Extract the [X, Y] coordinate from the center of the cell holding the provided text.  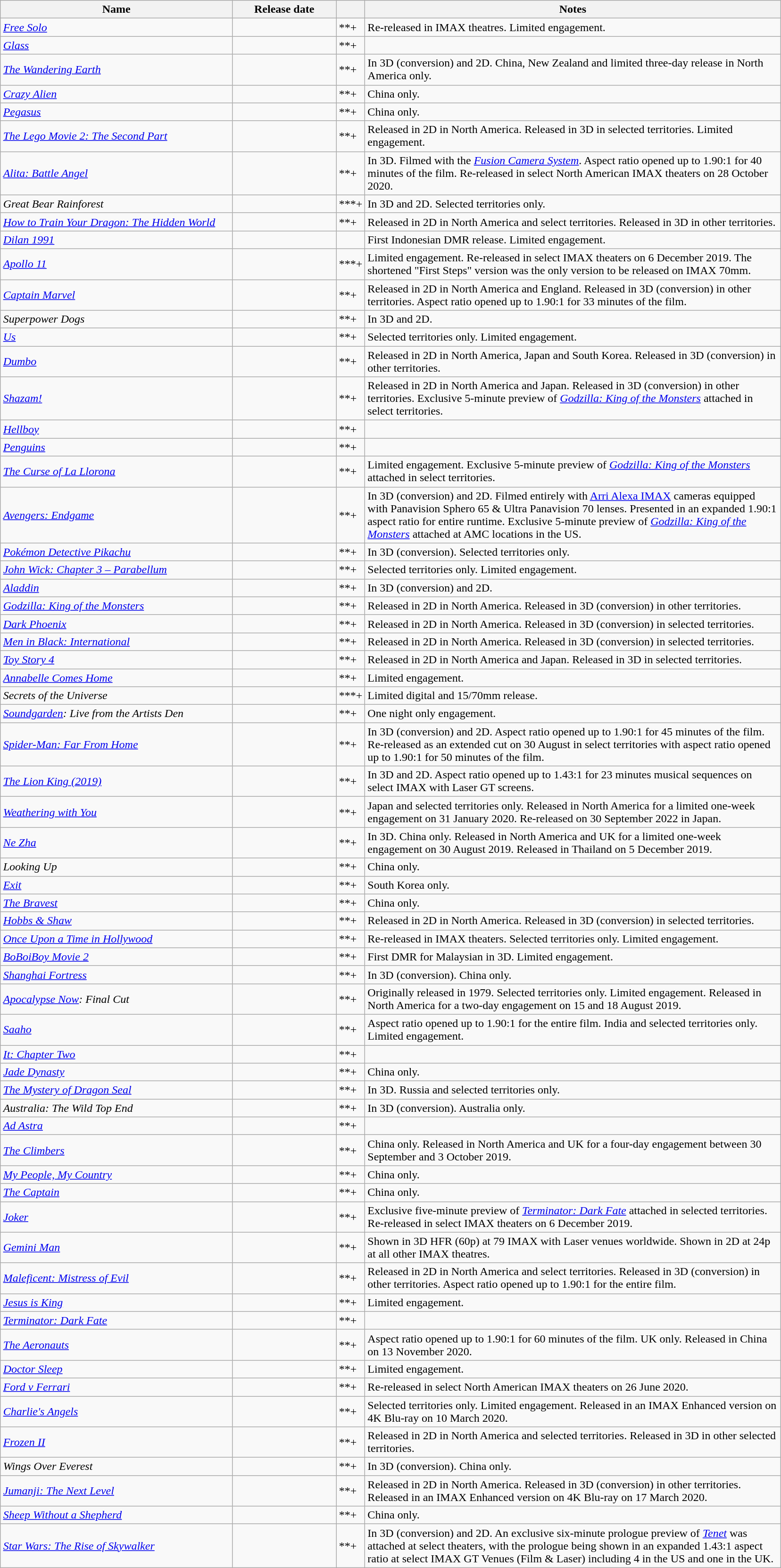
Limited engagement. Exclusive 5-minute preview of Godzilla: King of the Monsters attached in select territories. [573, 472]
Aspect ratio opened up to 1.90:1 for the entire film. India and selected territories only. Limited engagement. [573, 1029]
Australia: The Wild Top End [116, 1108]
How to Train Your Dragon: The Hidden World [116, 222]
Shanghai Fortress [116, 975]
Hobbs & Shaw [116, 921]
Re-released in select North American IMAX theaters on 26 June 2020. [573, 1387]
Annabelle Comes Home [116, 678]
In 3D and 2D. [573, 319]
The Climbers [116, 1150]
Selected territories only. Limited engagement. Released in an IMAX Enhanced version on 4K Blu-ray on 10 March 2020. [573, 1411]
South Korea only. [573, 885]
Release date [284, 9]
Terminator: Dark Fate [116, 1320]
Doctor Sleep [116, 1369]
In 3D. Russia and selected territories only. [573, 1090]
Crazy Alien [116, 94]
Avengers: Endgame [116, 515]
Toy Story 4 [116, 659]
Pokémon Detective Pikachu [116, 552]
In 3D (conversion) and 2D. [573, 588]
Released in 2D in North America, Japan and South Korea. Released in 3D (conversion) in other territories. [573, 361]
The Aeronauts [116, 1344]
In 3D (conversion) and 2D. China, New Zealand and limited three-day release in North America only. [573, 70]
In 3D and 2D. Selected territories only. [573, 204]
BoBoiBoy Movie 2 [116, 957]
Shown in 3D HFR (60p) at 79 IMAX with Laser venues worldwide. Shown in 2D at 24p at all other IMAX theatres. [573, 1247]
The Bravest [116, 903]
Maleficent: Mistress of Evil [116, 1278]
The Wandering Earth [116, 70]
Released in 2D in North America. Released in 3D in selected territories. Limited engagement. [573, 136]
Captain Marvel [116, 294]
Ad Astra [116, 1126]
Released in 2D in North America. Released in 3D (conversion) in other territories. [573, 606]
The Curse of La Llorona [116, 472]
First Indonesian DMR release. Limited engagement. [573, 240]
Re-released in IMAX theaters. Selected territories only. Limited engagement. [573, 939]
Apocalypse Now: Final Cut [116, 999]
Apollo 11 [116, 264]
Hellboy [116, 429]
Charlie's Angels [116, 1411]
Name [116, 9]
My People, My Country [116, 1175]
Great Bear Rainforest [116, 204]
Spider-Man: Far From Home [116, 744]
Notes [573, 9]
China only. Released in North America and UK for a four-day engagement between 30 September and 3 October 2019. [573, 1150]
Ford v Ferrari [116, 1387]
Penguins [116, 447]
Superpower Dogs [116, 319]
Once Upon a Time in Hollywood [116, 939]
Soundgarden: Live from the Artists Den [116, 714]
Saaho [116, 1029]
Looking Up [116, 867]
The Captain [116, 1193]
In 3D (conversion). Selected territories only. [573, 552]
Glass [116, 45]
Pegasus [116, 112]
Alita: Battle Angel [116, 173]
Shazam! [116, 399]
Released in 2D in North America and selected territories. Released in 3D in other selected territories. [573, 1443]
Exclusive five-minute preview of Terminator: Dark Fate attached in selected territories. Re-released in select IMAX theaters on 6 December 2019. [573, 1217]
One night only engagement. [573, 714]
It: Chapter Two [116, 1054]
Joker [116, 1217]
Godzilla: King of the Monsters [116, 606]
Ne Zha [116, 842]
Jumanji: The Next Level [116, 1491]
In 3D and 2D. Aspect ratio opened up to 1.43:1 for 23 minutes musical sequences on select IMAX with Laser GT screens. [573, 781]
Sheep Without a Shepherd [116, 1515]
Weathering with You [116, 812]
Jesus is King [116, 1302]
Released in 2D in North America and Japan. Released in 3D in selected territories. [573, 659]
Wings Over Everest [116, 1467]
Us [116, 337]
The Mystery of Dragon Seal [116, 1090]
Secrets of the Universe [116, 696]
Gemini Man [116, 1247]
Dark Phoenix [116, 624]
Exit [116, 885]
The Lego Movie 2: The Second Part [116, 136]
Aladdin [116, 588]
Dilan 1991 [116, 240]
Free Solo [116, 27]
Released in 2D in North America and select territories. Released in 3D in other territories. [573, 222]
Dumbo [116, 361]
The Lion King (2019) [116, 781]
Men in Black: International [116, 642]
Frozen II [116, 1443]
In 3D. China only. Released in North America and UK for a limited one-week engagement on 30 August 2019. Released in Thailand on 5 December 2019. [573, 842]
Limited digital and 15/70mm release. [573, 696]
Aspect ratio opened up to 1.90:1 for 60 minutes of the film. UK only. Released in China on 13 November 2020. [573, 1344]
John Wick: Chapter 3 – Parabellum [116, 570]
First DMR for Malaysian in 3D. Limited engagement. [573, 957]
In 3D (conversion). Australia only. [573, 1108]
Star Wars: The Rise of Skywalker [116, 1546]
Re-released in IMAX theatres. Limited engagement. [573, 27]
Jade Dynasty [116, 1072]
